Identify which cell holds the provided text, then report its (X, Y) central coordinate. 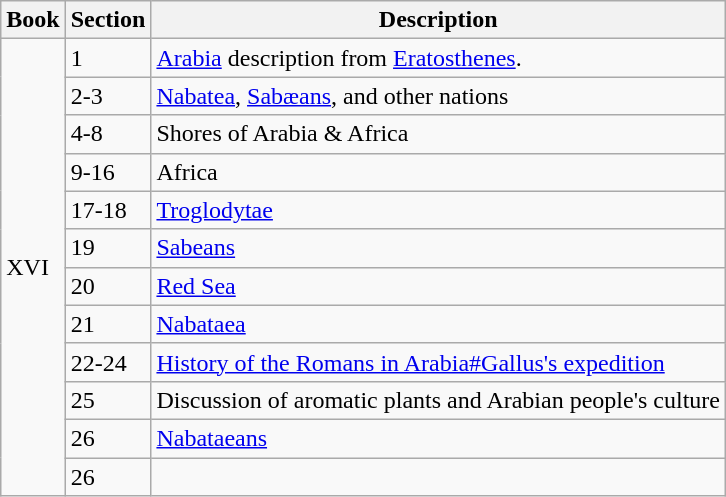
Arabia description from Eratosthenes. (438, 58)
9-16 (108, 172)
Red Sea (438, 286)
25 (108, 400)
Shores of Arabia & Africa (438, 134)
XVI (33, 268)
Description (438, 20)
Section (108, 20)
Book (33, 20)
Nabatea, Sabæans, and other nations (438, 96)
Africa (438, 172)
Sabeans (438, 248)
Nabataea (438, 324)
19 (108, 248)
17-18 (108, 210)
Nabataeans (438, 438)
1 (108, 58)
4-8 (108, 134)
22-24 (108, 362)
History of the Romans in Arabia#Gallus's expedition (438, 362)
Discussion of aromatic plants and Arabian people's culture (438, 400)
2-3 (108, 96)
21 (108, 324)
20 (108, 286)
Troglodytae (438, 210)
